Find where the given text appears and provide that cell's center as (X, Y) coordinate. 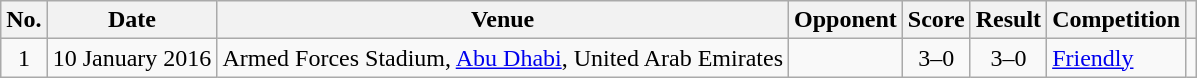
Friendly (1116, 58)
Result (1008, 20)
No. (24, 20)
Venue (503, 20)
10 January 2016 (132, 58)
Competition (1116, 20)
Opponent (846, 20)
1 (24, 58)
Score (936, 20)
Armed Forces Stadium, Abu Dhabi, United Arab Emirates (503, 58)
Date (132, 20)
